Capture the cell that displays the provided text and extract its (x, y) central coordinate. 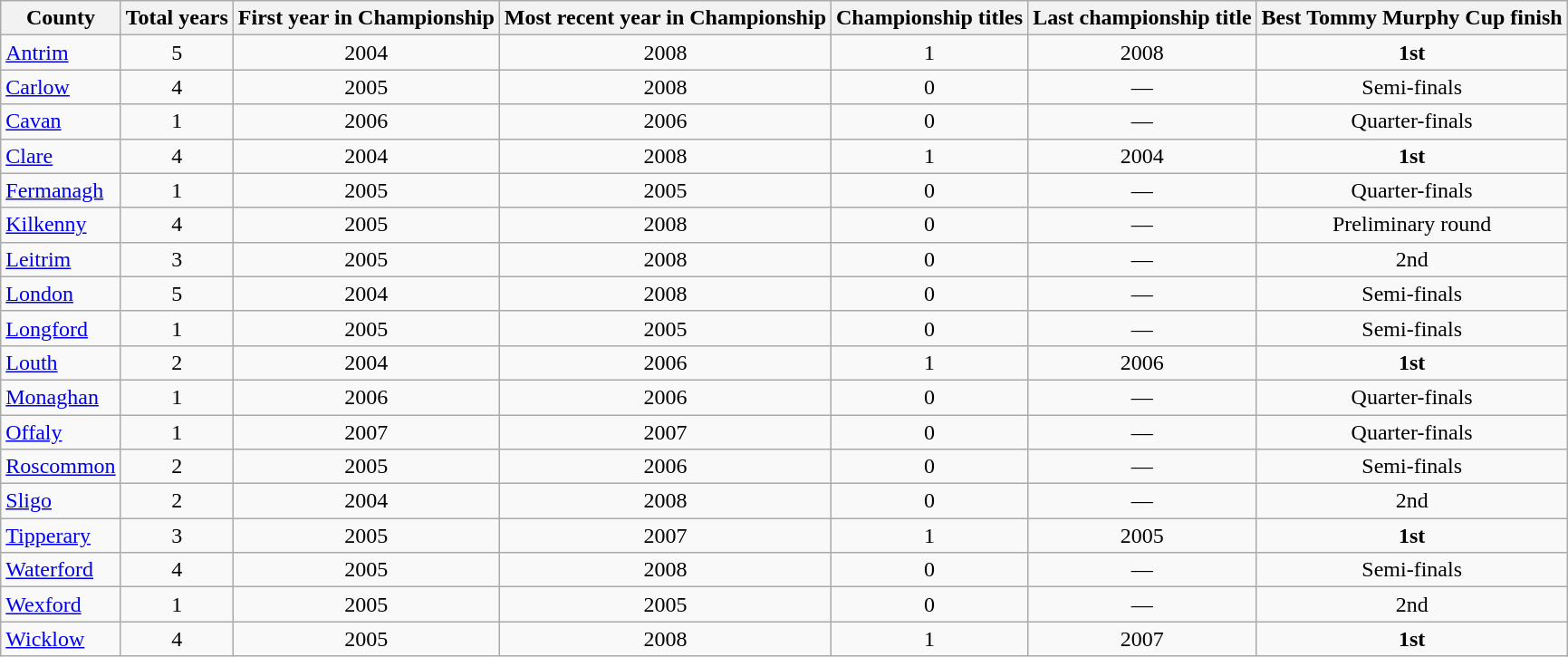
Championship titles (929, 18)
Waterford (61, 570)
Kilkenny (61, 225)
Preliminary round (1411, 225)
Carlow (61, 87)
Louth (61, 362)
Wicklow (61, 639)
First year in Championship (366, 18)
Wexford (61, 604)
London (61, 294)
Longford (61, 328)
Total years (177, 18)
Fermanagh (61, 190)
Roscommon (61, 467)
County (61, 18)
Antrim (61, 53)
Monaghan (61, 397)
Cavan (61, 121)
Clare (61, 156)
Best Tommy Murphy Cup finish (1411, 18)
Leitrim (61, 259)
Tipperary (61, 536)
Offaly (61, 432)
Sligo (61, 501)
Most recent year in Championship (665, 18)
Last championship title (1142, 18)
